Output the [X, Y] coordinate of the center of the cell containing the given text.  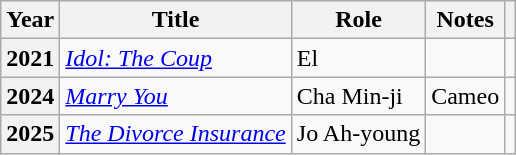
The Divorce Insurance [176, 134]
2024 [30, 96]
2025 [30, 134]
Cha Min-ji [358, 96]
Title [176, 20]
Idol: The Coup [176, 58]
Year [30, 20]
Marry You [176, 96]
Notes [466, 20]
El [358, 58]
Role [358, 20]
Cameo [466, 96]
2021 [30, 58]
Jo Ah-young [358, 134]
